For the text-containing cell, return its midpoint in [X, Y] coordinate format. 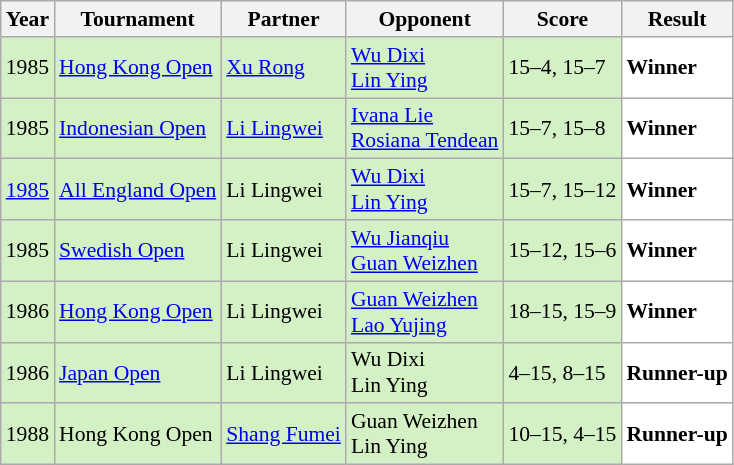
Indonesian Open [138, 128]
Guan Weizhen Lao Yujing [424, 312]
Ivana Lie Rosiana Tendean [424, 128]
Partner [284, 19]
15–4, 15–7 [562, 68]
Shang Fumei [284, 434]
1988 [28, 434]
18–15, 15–9 [562, 312]
15–7, 15–8 [562, 128]
All England Open [138, 190]
Xu Rong [284, 68]
4–15, 8–15 [562, 372]
Opponent [424, 19]
Year [28, 19]
15–7, 15–12 [562, 190]
10–15, 4–15 [562, 434]
15–12, 15–6 [562, 250]
Score [562, 19]
Wu Jianqiu Guan Weizhen [424, 250]
Guan Weizhen Lin Ying [424, 434]
Tournament [138, 19]
Japan Open [138, 372]
Swedish Open [138, 250]
Result [676, 19]
